Return the [x, y] coordinate for the center point of the cell that contains the specified text.  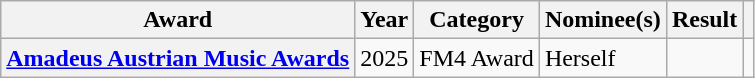
Amadeus Austrian Music Awards [178, 58]
Herself [602, 58]
2025 [384, 58]
Award [178, 20]
Category [477, 20]
FM4 Award [477, 58]
Year [384, 20]
Result [704, 20]
Nominee(s) [602, 20]
